Output the [X, Y] coordinate of the center of the cell containing the given text.  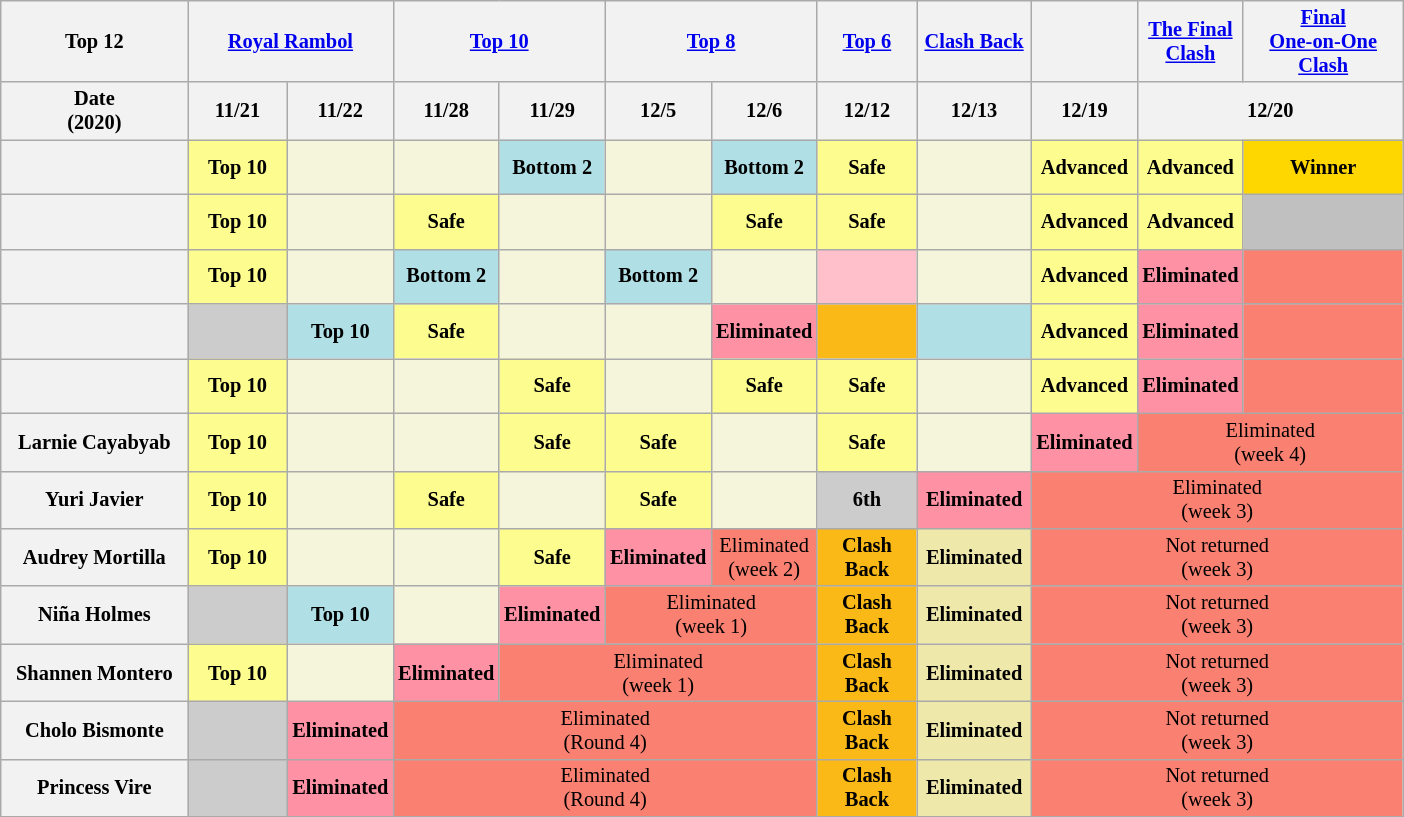
Larnie Cayabyab [94, 442]
12/12 [867, 111]
Eliminated(week 2) [764, 557]
12/13 [974, 111]
Princess Vire [94, 788]
Eliminated(week 3) [1217, 500]
Yuri Javier [94, 500]
FinalOne-on-One Clash [1323, 41]
Top 12 [94, 41]
12/19 [1084, 111]
Top 8 [711, 41]
Cholo Bismonte [94, 730]
12/6 [764, 111]
Eliminated(week 4) [1270, 442]
Shannen Montero [94, 673]
11/21 [238, 111]
Winner [1323, 168]
12/5 [658, 111]
12/20 [1270, 111]
The Final Clash [1190, 41]
Top 6 [867, 41]
11/29 [552, 111]
Audrey Mortilla [94, 557]
Date(2020) [94, 111]
11/22 [340, 111]
Niña Holmes [94, 615]
Royal Rambol [291, 41]
11/28 [446, 111]
6th [867, 500]
